Determine the [x, y] coordinate at the center of the cell enclosing the given text.  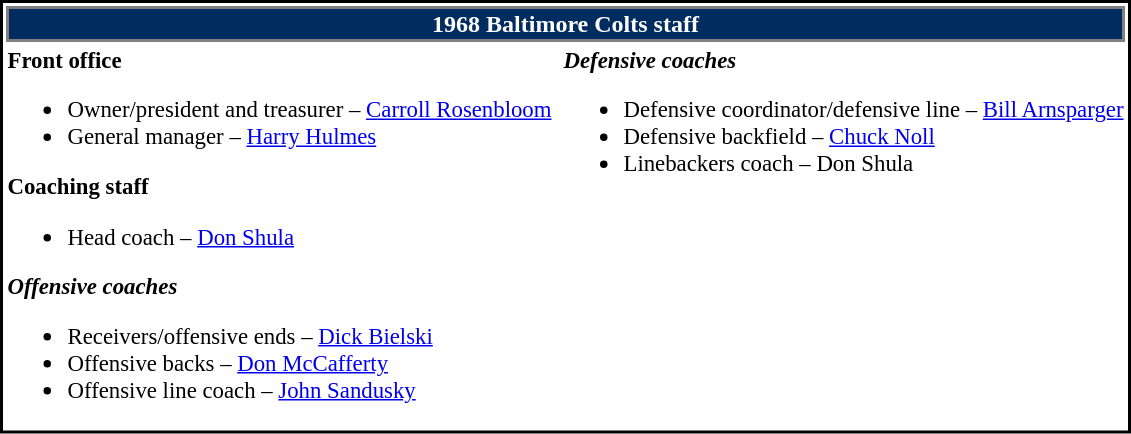
1968 Baltimore Colts staff [566, 24]
Defensive coachesDefensive coordinator/defensive line – Bill ArnspargerDefensive backfield – Chuck NollLinebackers coach – Don Shula [844, 236]
